Search for the cell housing the specified text and yield its (x, y) center coordinate. 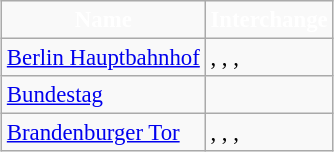
Name (104, 20)
Brandenburger Tor (104, 133)
Bundestag (104, 95)
Interchange (269, 20)
Berlin Hauptbahnhof (104, 58)
